Capture the cell that displays the provided text and extract its (X, Y) central coordinate. 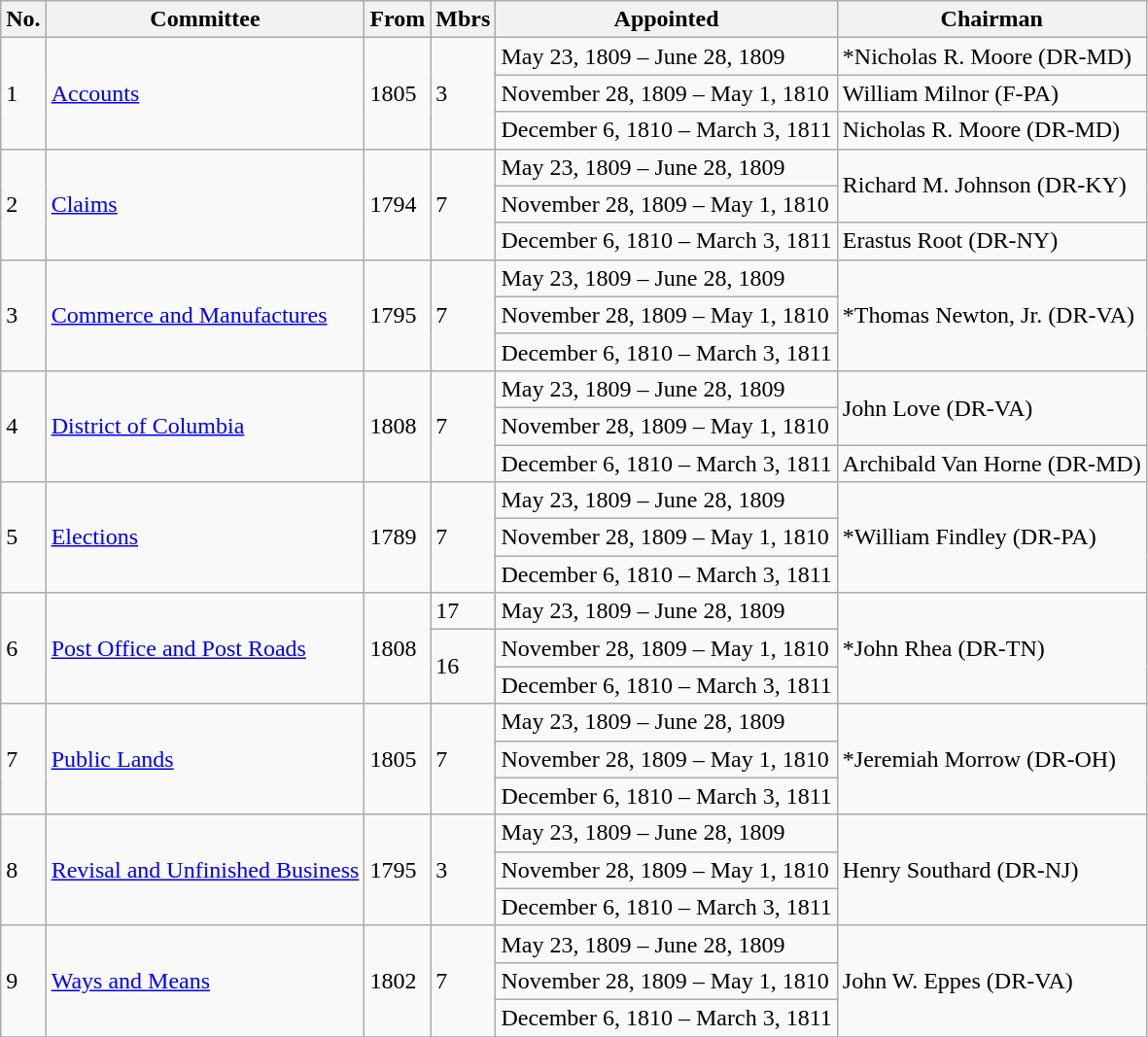
John Love (DR-VA) (991, 407)
District of Columbia (205, 426)
Richard M. Johnson (DR-KY) (991, 186)
Ways and Means (205, 981)
*John Rhea (DR-TN) (991, 648)
No. (23, 19)
9 (23, 981)
*Jeremiah Morrow (DR-OH) (991, 759)
6 (23, 648)
Chairman (991, 19)
Claims (205, 204)
From (398, 19)
4 (23, 426)
Committee (205, 19)
Elections (205, 537)
Revisal and Unfinished Business (205, 870)
5 (23, 537)
2 (23, 204)
16 (463, 667)
1802 (398, 981)
17 (463, 611)
Nicholas R. Moore (DR-MD) (991, 130)
*Thomas Newton, Jr. (DR-VA) (991, 315)
*Nicholas R. Moore (DR-MD) (991, 56)
Henry Southard (DR-NJ) (991, 870)
Commerce and Manufactures (205, 315)
William Milnor (F-PA) (991, 93)
1794 (398, 204)
Mbrs (463, 19)
Appointed (667, 19)
Archibald Van Horne (DR-MD) (991, 464)
8 (23, 870)
Erastus Root (DR-NY) (991, 241)
Accounts (205, 93)
1 (23, 93)
*William Findley (DR-PA) (991, 537)
1789 (398, 537)
Public Lands (205, 759)
Post Office and Post Roads (205, 648)
John W. Eppes (DR-VA) (991, 981)
